Return the (x, y) coordinate for the center point of the cell that contains the specified text.  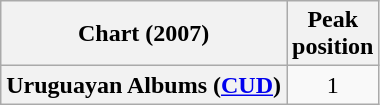
Uruguayan Albums (CUD) (144, 85)
Chart (2007) (144, 34)
Peakposition (333, 34)
1 (333, 85)
